From the cell containing the given text, extract its center point as (X, Y) coordinate. 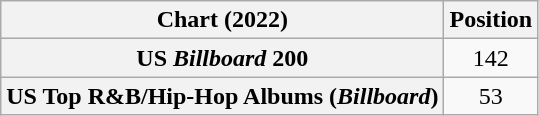
Position (491, 20)
53 (491, 96)
142 (491, 58)
US Billboard 200 (222, 58)
US Top R&B/Hip-Hop Albums (Billboard) (222, 96)
Chart (2022) (222, 20)
